Return the [X, Y] coordinate for the center point of the cell that contains the specified text.  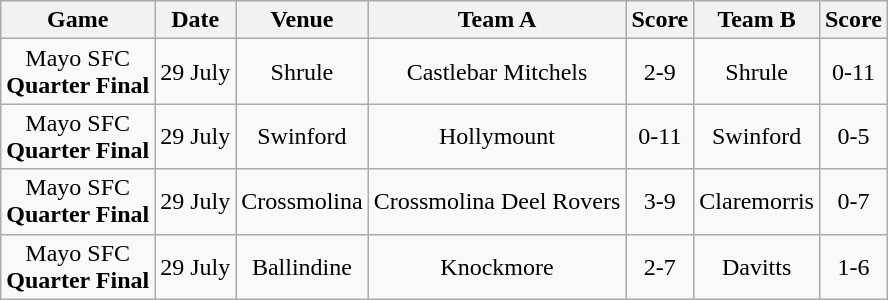
2-9 [660, 72]
Hollymount [497, 136]
Davitts [757, 266]
Crossmolina Deel Rovers [497, 202]
Claremorris [757, 202]
Date [196, 20]
3-9 [660, 202]
2-7 [660, 266]
Team B [757, 20]
Crossmolina [302, 202]
Ballindine [302, 266]
0-7 [853, 202]
Knockmore [497, 266]
Game [78, 20]
0-5 [853, 136]
1-6 [853, 266]
Venue [302, 20]
Team A [497, 20]
Castlebar Mitchels [497, 72]
